Capture the cell that displays the provided text and extract its [X, Y] central coordinate. 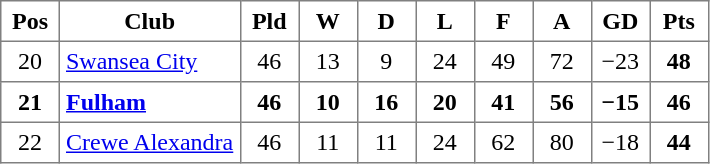
−18 [620, 142]
D [386, 21]
9 [386, 61]
GD [620, 21]
80 [562, 142]
48 [679, 61]
L [445, 21]
Pts [679, 21]
Pos [30, 21]
41 [503, 102]
44 [679, 142]
Fulham [150, 102]
−15 [620, 102]
W [328, 21]
Pld [269, 21]
72 [562, 61]
13 [328, 61]
21 [30, 102]
Club [150, 21]
Crewe Alexandra [150, 142]
62 [503, 142]
56 [562, 102]
−23 [620, 61]
F [503, 21]
Swansea City [150, 61]
10 [328, 102]
49 [503, 61]
A [562, 21]
22 [30, 142]
16 [386, 102]
